Identify which cell holds the provided text, then report its [X, Y] central coordinate. 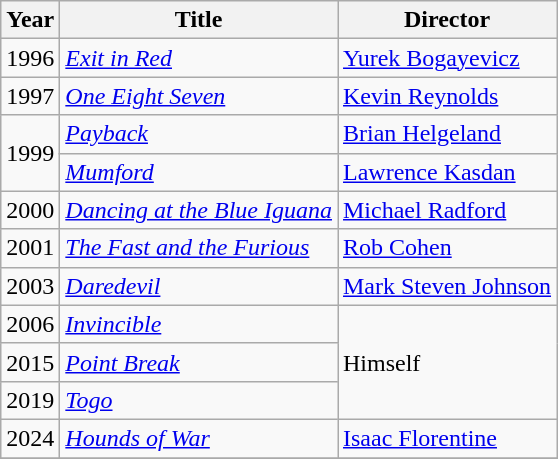
Point Break [199, 362]
Invincible [199, 324]
Yurek Bogayevicz [448, 58]
1996 [30, 58]
Daredevil [199, 286]
Kevin Reynolds [448, 96]
Payback [199, 134]
2006 [30, 324]
2000 [30, 210]
2019 [30, 400]
Director [448, 20]
Michael Radford [448, 210]
Rob Cohen [448, 248]
2001 [30, 248]
Dancing at the Blue Iguana [199, 210]
Mumford [199, 172]
2003 [30, 286]
Hounds of War [199, 438]
Himself [448, 362]
1997 [30, 96]
Title [199, 20]
Brian Helgeland [448, 134]
1999 [30, 153]
Togo [199, 400]
Year [30, 20]
One Eight Seven [199, 96]
2015 [30, 362]
Exit in Red [199, 58]
Isaac Florentine [448, 438]
The Fast and the Furious [199, 248]
Mark Steven Johnson [448, 286]
Lawrence Kasdan [448, 172]
2024 [30, 438]
